Find where the given text appears and provide that cell's center as (X, Y) coordinate. 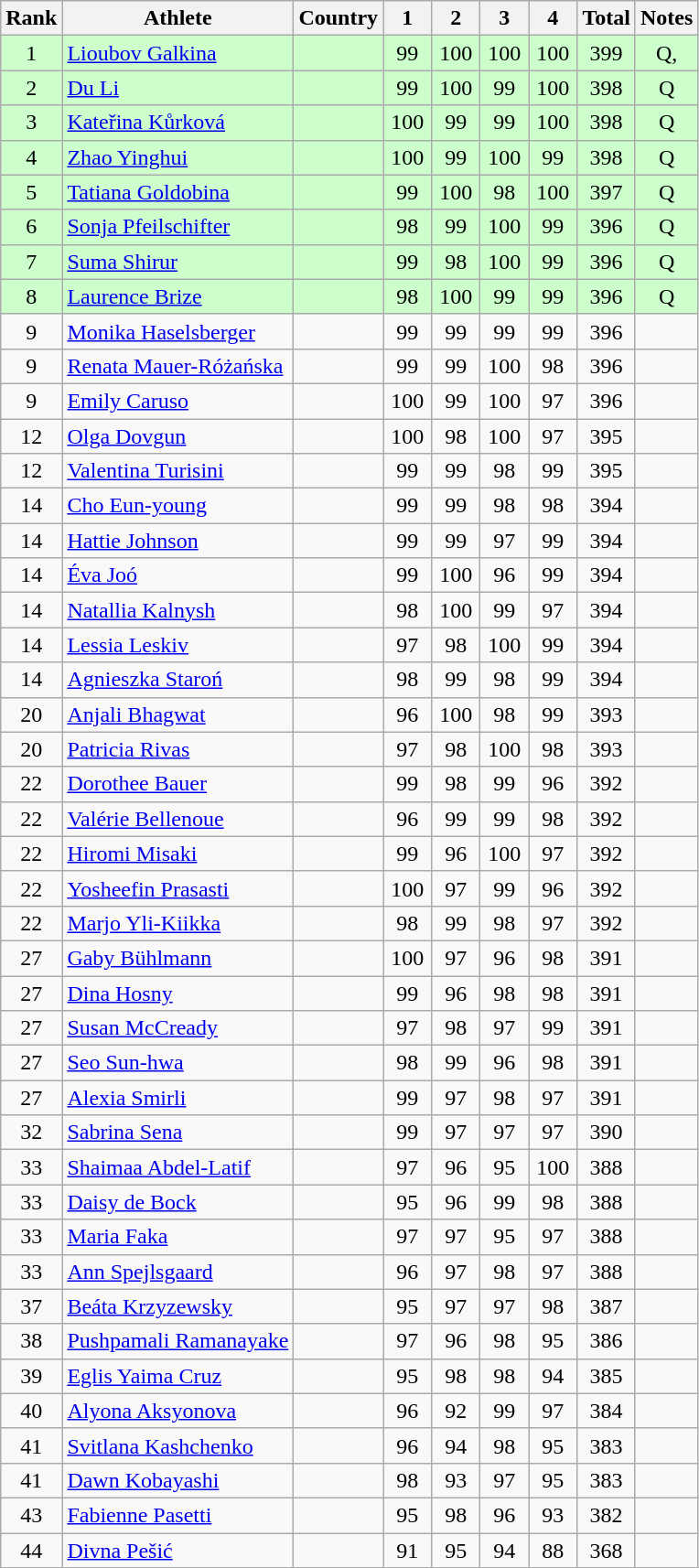
Lessia Leskiv (177, 645)
Cho Eun-young (177, 506)
Natallia Kalnysh (177, 610)
Hiromi Misaki (177, 854)
7 (31, 262)
Dawn Kobayashi (177, 1480)
39 (31, 1376)
Fabienne Pasetti (177, 1515)
Rank (31, 18)
38 (31, 1341)
Notes (666, 18)
5 (31, 192)
Éva Joó (177, 575)
88 (553, 1551)
Country (339, 18)
Tatiana Goldobina (177, 192)
Emily Caruso (177, 401)
Maria Faka (177, 1237)
Du Li (177, 88)
Ann Spejlsgaard (177, 1272)
386 (607, 1341)
Alexia Smirli (177, 1098)
Marjo Yli-Kiikka (177, 923)
Sabrina Sena (177, 1133)
Dina Hosny (177, 993)
Q, (666, 53)
Valérie Bellenoue (177, 819)
Athlete (177, 18)
382 (607, 1515)
Anjali Bhagwat (177, 714)
Agnieszka Staroń (177, 680)
368 (607, 1551)
387 (607, 1306)
Kateřina Kůrková (177, 123)
6 (31, 227)
8 (31, 296)
385 (607, 1376)
Eglis Yaima Cruz (177, 1376)
Pushpamali Ramanayake (177, 1341)
397 (607, 192)
Beáta Krzyzewsky (177, 1306)
Zhao Yinghui (177, 157)
399 (607, 53)
Renata Mauer-Różańska (177, 366)
40 (31, 1411)
Svitlana Kashchenko (177, 1445)
390 (607, 1133)
384 (607, 1411)
Suma Shirur (177, 262)
Shaimaa Abdel-Latif (177, 1167)
Seo Sun-hwa (177, 1063)
37 (31, 1306)
Laurence Brize (177, 296)
Yosheefin Prasasti (177, 888)
44 (31, 1551)
Sonja Pfeilschifter (177, 227)
Olga Dovgun (177, 436)
43 (31, 1515)
Divna Pešić (177, 1551)
91 (408, 1551)
Monika Haselsberger (177, 331)
Total (607, 18)
Daisy de Bock (177, 1202)
Patricia Rivas (177, 749)
Hattie Johnson (177, 541)
Dorothee Bauer (177, 784)
Valentina Turisini (177, 471)
Susan McCready (177, 1028)
92 (456, 1411)
32 (31, 1133)
Alyona Aksyonova (177, 1411)
Lioubov Galkina (177, 53)
Gaby Bühlmann (177, 958)
